Locate the cell with the specified text and output its (x, y) center coordinate. 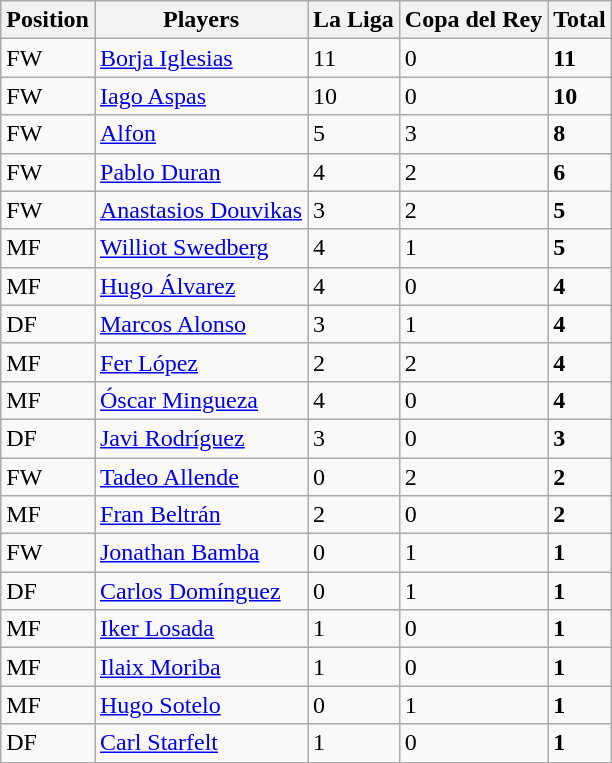
Alfon (200, 134)
Borja Iglesias (200, 58)
Óscar Mingueza (200, 400)
Ilaix Moriba (200, 667)
Carl Starfelt (200, 743)
Williot Swedberg (200, 248)
Anastasios Douvikas (200, 210)
Total (580, 20)
Carlos Domínguez (200, 591)
Marcos Alonso (200, 324)
Hugo Sotelo (200, 705)
Position (48, 20)
8 (580, 134)
Copa del Rey (473, 20)
Hugo Álvarez (200, 286)
Iker Losada (200, 629)
Pablo Duran (200, 172)
Players (200, 20)
Fer López (200, 362)
6 (580, 172)
Jonathan Bamba (200, 553)
Fran Beltrán (200, 515)
Iago Aspas (200, 96)
Javi Rodríguez (200, 438)
La Liga (354, 20)
Tadeo Allende (200, 477)
